Provide the [X, Y] coordinate of the cell's center where the given text is located.  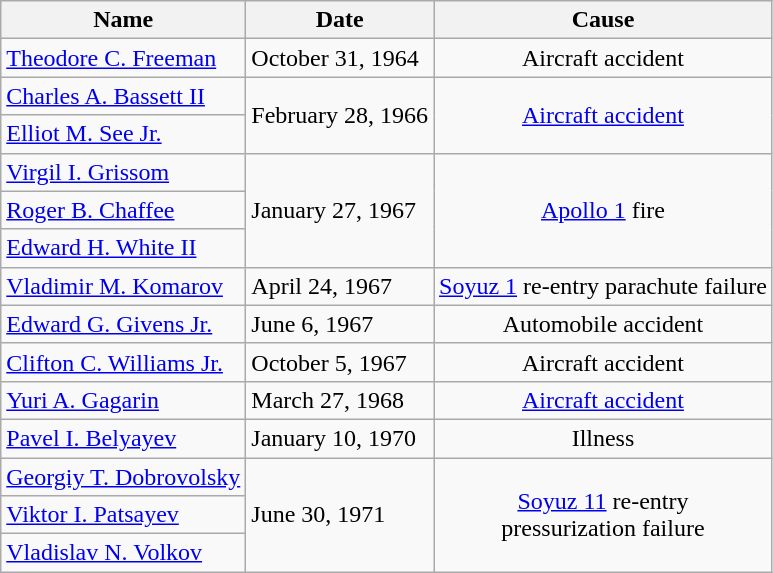
October 31, 1964 [340, 58]
Charles A. Bassett II [124, 96]
Elliot M. See Jr. [124, 134]
Soyuz 11 re-entrypressurization failure [604, 515]
Edward G. Givens Jr. [124, 324]
Illness [604, 438]
March 27, 1968 [340, 400]
June 6, 1967 [340, 324]
Apollo 1 fire [604, 210]
Clifton C. Williams Jr. [124, 362]
Cause [604, 20]
Edward H. White II [124, 248]
Georgiy T. Dobrovolsky [124, 477]
Name [124, 20]
June 30, 1971 [340, 515]
April 24, 1967 [340, 286]
Theodore C. Freeman [124, 58]
October 5, 1967 [340, 362]
Yuri A. Gagarin [124, 400]
Vladimir M. Komarov [124, 286]
Roger B. Chaffee [124, 210]
Virgil I. Grissom [124, 172]
Pavel I. Belyayev [124, 438]
Date [340, 20]
Automobile accident [604, 324]
January 27, 1967 [340, 210]
Soyuz 1 re-entry parachute failure [604, 286]
February 28, 1966 [340, 115]
January 10, 1970 [340, 438]
Vladislav N. Volkov [124, 553]
Viktor I. Patsayev [124, 515]
